Determine the (x, y) coordinate at the center of the cell enclosing the given text.  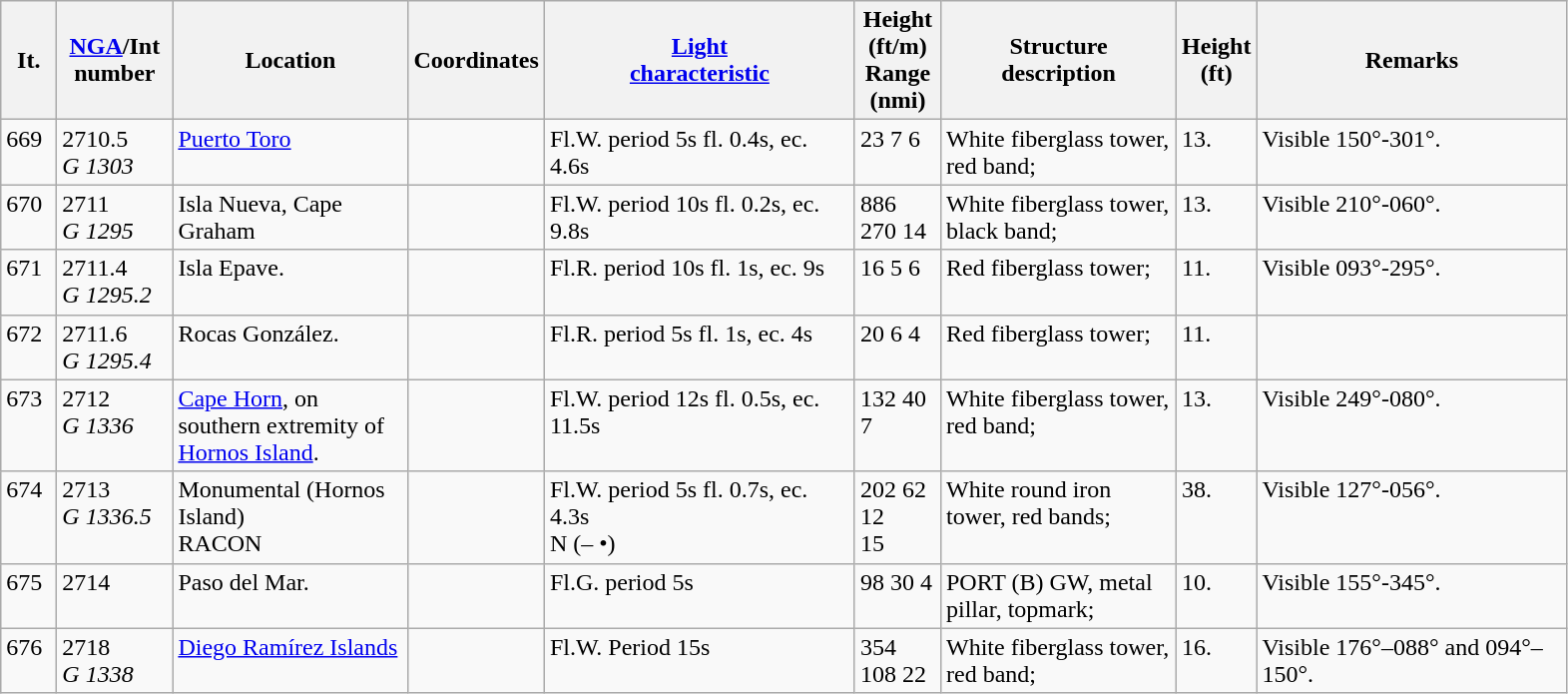
Remarks (1411, 60)
670 (29, 218)
White fiberglass tower, black band; (1058, 218)
Rocas González. (290, 347)
Fl.W. period 10s fl. 0.2s, ec. 9.8s (699, 218)
Diego Ramírez Islands (290, 661)
Fl.W. period 5s fl. 0.4s, ec. 4.6s (699, 152)
Isla Epave. (290, 282)
Fl.W. Period 15s (699, 661)
16 5 6 (897, 282)
2711.6G 1295.4 (115, 347)
132 40 7 (897, 425)
NGA/Intnumber (115, 60)
White round iron tower, red bands; (1058, 517)
Location (290, 60)
Fl.G. period 5s (699, 595)
38. (1217, 517)
Fl.W. period 5s fl. 0.7s, ec. 4.3s N (– •) (699, 517)
Fl.R. period 10s fl. 1s, ec. 9s (699, 282)
886 270 14 (897, 218)
Coordinates (476, 60)
671 (29, 282)
669 (29, 152)
674 (29, 517)
Paso del Mar. (290, 595)
Visible 127°-056°. (1411, 517)
16. (1217, 661)
10. (1217, 595)
672 (29, 347)
2710.5G 1303 (115, 152)
Visible 093°-295°. (1411, 282)
Visible 176°–088° and 094°–150°. (1411, 661)
2714 (115, 595)
Lightcharacteristic (699, 60)
Visible 249°-080°. (1411, 425)
98 30 4 (897, 595)
Height (ft/m)Range (nmi) (897, 60)
20 6 4 (897, 347)
675 (29, 595)
Fl.R. period 5s fl. 1s, ec. 4s (699, 347)
2713G 1336.5 (115, 517)
2712G 1336 (115, 425)
Visible 150°-301°. (1411, 152)
Fl.W. period 12s fl. 0.5s, ec. 11.5s (699, 425)
354 108 22 (897, 661)
2711G 1295 (115, 218)
Isla Nueva, Cape Graham (290, 218)
Visible 155°-345°. (1411, 595)
202 62 12 15 (897, 517)
23 7 6 (897, 152)
Puerto Toro (290, 152)
Visible 210°-060°. (1411, 218)
676 (29, 661)
Height (ft) (1217, 60)
It. (29, 60)
673 (29, 425)
Cape Horn, on southern extremity of Hornos Island. (290, 425)
Monumental (Hornos Island)RACON (290, 517)
PORT (B) GW, metal pillar, topmark; (1058, 595)
Structuredescription (1058, 60)
2718G 1338 (115, 661)
2711.4G 1295.2 (115, 282)
